For the text-containing cell, return its midpoint in [X, Y] coordinate format. 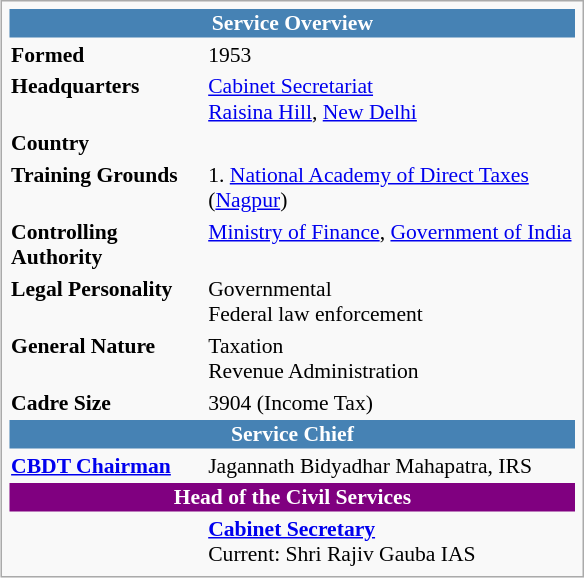
Cabinet Secretary Current: Shri Rajiv Gauba IAS [391, 541]
Headquarters [107, 99]
Legal Personality [107, 301]
Controlling Authority [107, 244]
Cadre Size [107, 402]
Training Grounds [107, 187]
1. National Academy of Direct Taxes (Nagpur) [391, 187]
Cabinet Secretariat Raisina Hill, New Delhi [391, 99]
Country [107, 143]
CBDT Chairman [107, 465]
General Nature [107, 358]
Service Overview [293, 23]
TaxationRevenue Administration [391, 358]
Ministry of Finance, Government of India [391, 244]
Head of the Civil Services [293, 497]
3904 (Income Tax) [391, 402]
GovernmentalFederal law enforcement [391, 301]
Jagannath Bidyadhar Mahapatra, IRS [391, 465]
1953 [391, 54]
Service Chief [293, 434]
Formed [107, 54]
